Extract the (X, Y) coordinate from the center of the cell holding the provided text.  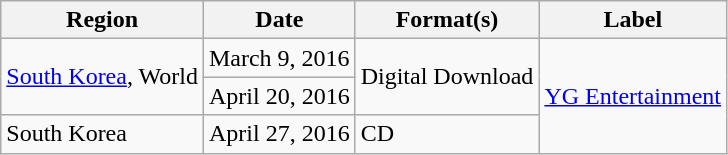
Label (633, 20)
March 9, 2016 (279, 58)
YG Entertainment (633, 96)
Region (102, 20)
April 20, 2016 (279, 96)
Date (279, 20)
April 27, 2016 (279, 134)
South Korea, World (102, 77)
Digital Download (447, 77)
CD (447, 134)
Format(s) (447, 20)
South Korea (102, 134)
